From the cell containing the given text, extract its center point as [x, y] coordinate. 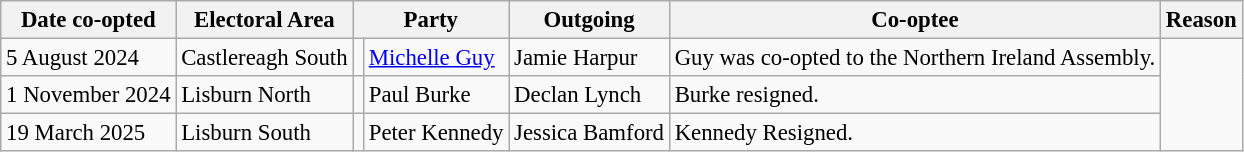
Michelle Guy [436, 58]
Jamie Harpur [590, 58]
Guy was co-opted to the Northern Ireland Assembly. [914, 58]
Co-optee [914, 20]
Reason [1202, 20]
Peter Kennedy [436, 133]
Date co-opted [88, 20]
Outgoing [590, 20]
Burke resigned. [914, 95]
Party [431, 20]
Declan Lynch [590, 95]
Kennedy Resigned. [914, 133]
1 November 2024 [88, 95]
Castlereagh South [264, 58]
5 August 2024 [88, 58]
Electoral Area [264, 20]
19 March 2025 [88, 133]
Paul Burke [436, 95]
Lisburn South [264, 133]
Lisburn North [264, 95]
Jessica Bamford [590, 133]
